Find where the given text appears and provide that cell's center as [x, y] coordinate. 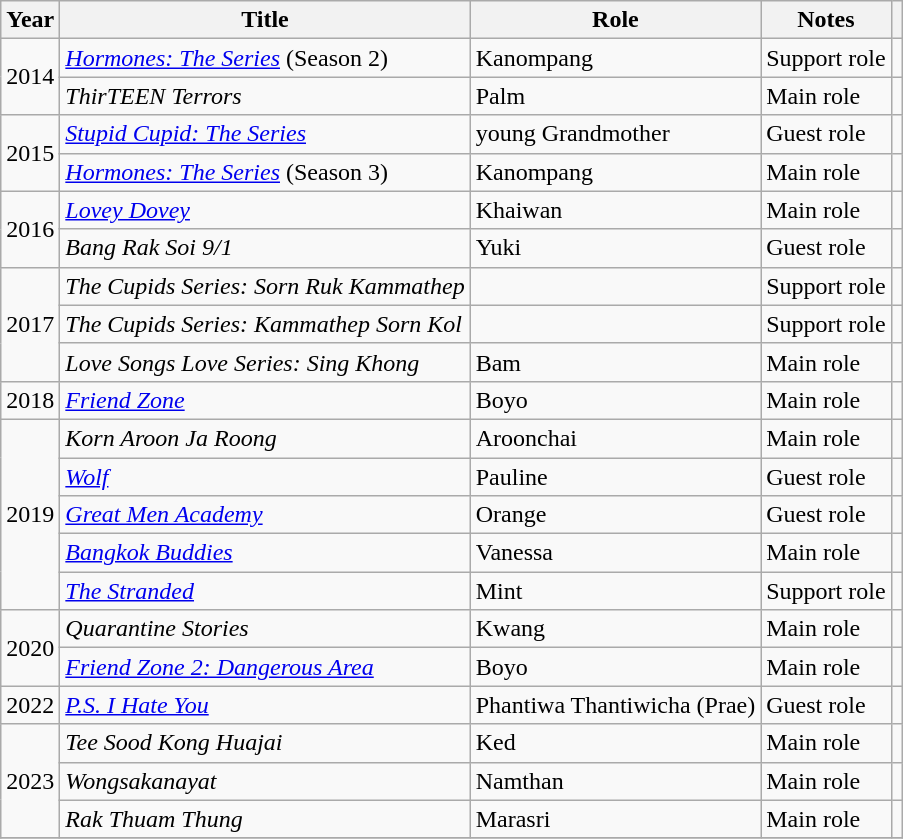
Phantiwa Thantiwicha (Prae) [616, 705]
Palm [616, 96]
Bang Rak Soi 9/1 [265, 248]
Namthan [616, 781]
Wolf [265, 477]
2015 [30, 153]
Bangkok Buddies [265, 553]
Friend Zone 2: Dangerous Area [265, 667]
Rak Thuam Thung [265, 819]
Yuki [616, 248]
P.S. I Hate You [265, 705]
Friend Zone [265, 400]
Hormones: The Series (Season 2) [265, 58]
Kwang [616, 629]
Hormones: The Series (Season 3) [265, 172]
Lovey Dovey [265, 210]
Tee Sood Kong Huajai [265, 743]
2014 [30, 77]
2023 [30, 781]
Ked [616, 743]
2016 [30, 229]
2019 [30, 514]
Stupid Cupid: The Series [265, 134]
2022 [30, 705]
Bam [616, 362]
Marasri [616, 819]
ThirTEEN Terrors [265, 96]
Vanessa [616, 553]
Quarantine Stories [265, 629]
Year [30, 20]
Role [616, 20]
2017 [30, 324]
The Stranded [265, 591]
Orange [616, 515]
Title [265, 20]
2018 [30, 400]
Khaiwan [616, 210]
Korn Aroon Ja Roong [265, 438]
2020 [30, 648]
Love Songs Love Series: Sing Khong [265, 362]
Great Men Academy [265, 515]
The Cupids Series: Sorn Ruk Kammathep [265, 286]
young Grandmother [616, 134]
Pauline [616, 477]
Wongsakanayat [265, 781]
The Cupids Series: Kammathep Sorn Kol [265, 324]
Mint [616, 591]
Aroonchai [616, 438]
Notes [826, 20]
